Detect which cell encompasses the target text, then output its [X, Y] center coordinate. 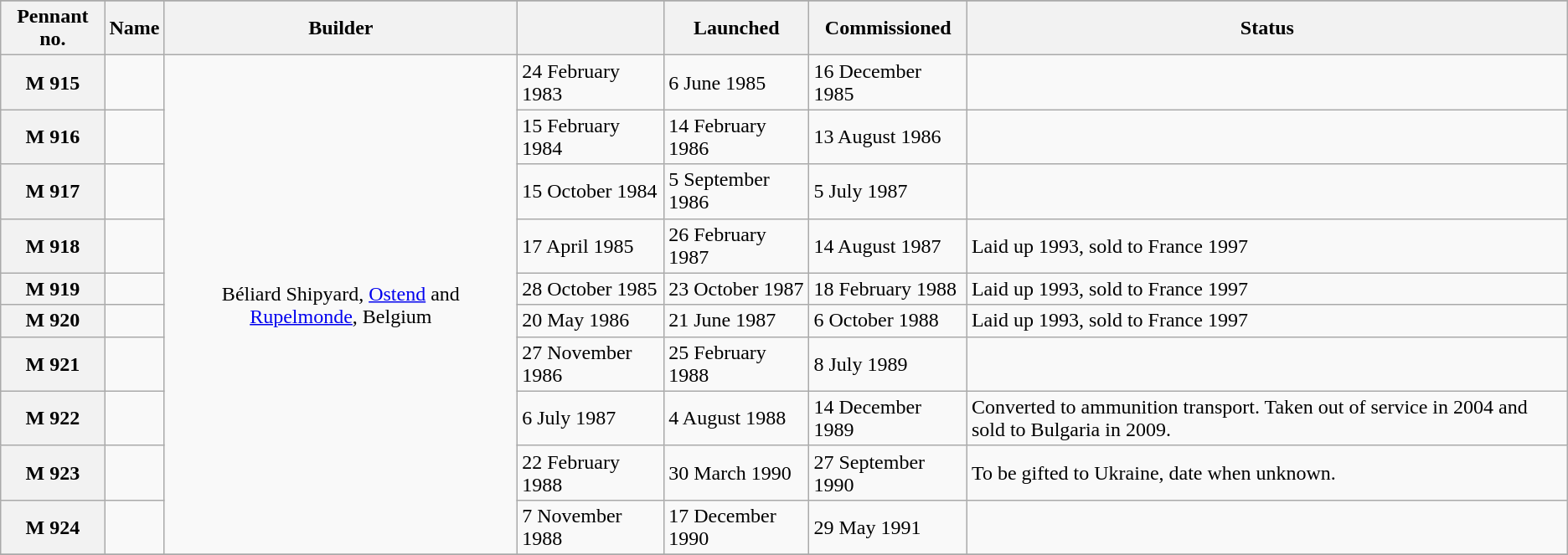
28 October 1985 [591, 289]
6 July 1987 [591, 419]
29 May 1991 [888, 527]
M 919 [53, 289]
M 920 [53, 321]
Pennant no. [53, 28]
14 December 1989 [888, 419]
To be gifted to Ukraine, date when unknown. [1266, 472]
30 March 1990 [737, 472]
7 November 1988 [591, 527]
27 November 1986 [591, 363]
Builder [341, 28]
24 February 1983 [591, 82]
4 August 1988 [737, 419]
23 October 1987 [737, 289]
M 916 [53, 137]
27 September 1990 [888, 472]
M 924 [53, 527]
Béliard Shipyard, Ostend and Rupelmonde, Belgium [341, 305]
16 December 1985 [888, 82]
18 February 1988 [888, 289]
M 918 [53, 246]
6 October 1988 [888, 321]
M 917 [53, 191]
Commissioned [888, 28]
Name [134, 28]
M 921 [53, 363]
M 922 [53, 419]
Status [1266, 28]
14 February 1986 [737, 137]
21 June 1987 [737, 321]
5 July 1987 [888, 191]
Converted to ammunition transport. Taken out of service in 2004 and sold to Bulgaria in 2009. [1266, 419]
14 August 1987 [888, 246]
15 October 1984 [591, 191]
5 September 1986 [737, 191]
8 July 1989 [888, 363]
17 December 1990 [737, 527]
15 February 1984 [591, 137]
M 915 [53, 82]
20 May 1986 [591, 321]
M 923 [53, 472]
22 February 1988 [591, 472]
6 June 1985 [737, 82]
17 April 1985 [591, 246]
13 August 1986 [888, 137]
26 February 1987 [737, 246]
25 February 1988 [737, 363]
Launched [737, 28]
